Identify which cell holds the provided text, then report its (x, y) central coordinate. 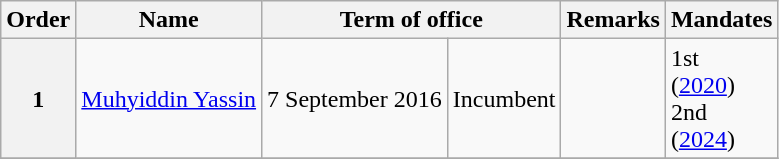
Remarks (613, 20)
Order (38, 20)
1 (38, 98)
7 September 2016 (355, 98)
1st (2020) 2nd (2024) (721, 98)
Incumbent (504, 98)
Term of office (412, 20)
Muhyiddin Yassin (169, 98)
Name (169, 20)
Mandates (721, 20)
